Determine the [x, y] coordinate at the center of the cell enclosing the given text.  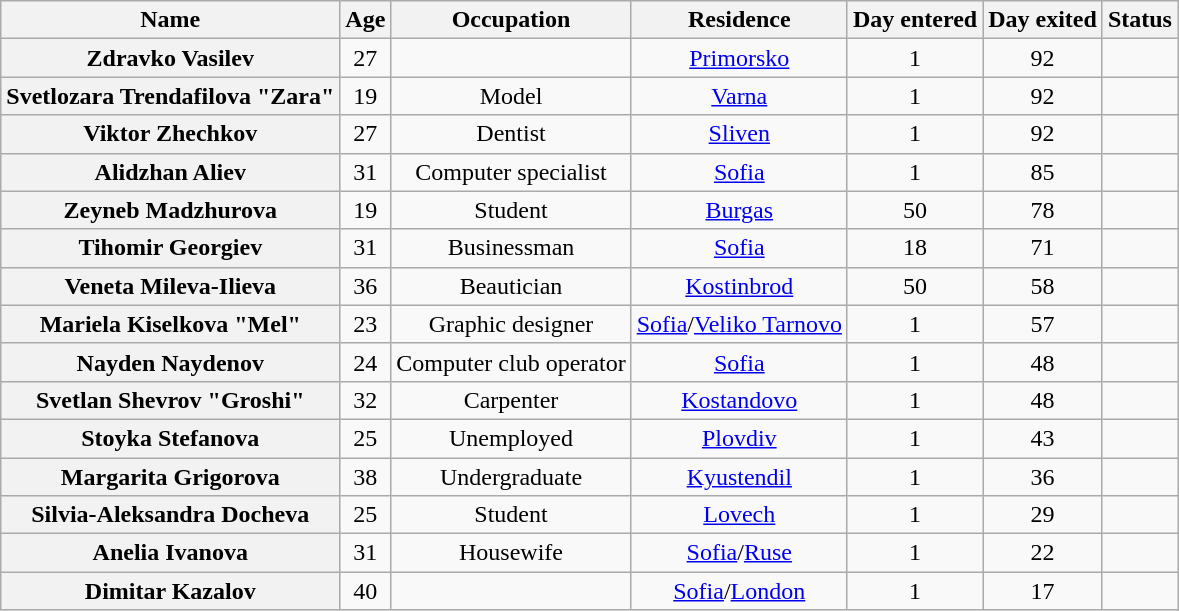
Nayden Naydenov [170, 362]
Sofia/London [739, 591]
Alidzhan Aliev [170, 172]
Kostandovo [739, 400]
Day entered [914, 20]
32 [366, 400]
Burgas [739, 210]
Kostinbrod [739, 286]
Residence [739, 20]
Unemployed [511, 438]
Age [366, 20]
Kyustendil [739, 477]
Tihomir Georgiev [170, 248]
78 [1043, 210]
Graphic designer [511, 324]
Primorsko [739, 58]
Sliven [739, 134]
Occupation [511, 20]
Businessman [511, 248]
Svetlan Shevrov "Groshi" [170, 400]
Sofia/Ruse [739, 553]
22 [1043, 553]
Viktor Zhechkov [170, 134]
Beautician [511, 286]
Housewife [511, 553]
71 [1043, 248]
40 [366, 591]
Zeyneb Madzhurova [170, 210]
57 [1043, 324]
43 [1043, 438]
Undergraduate [511, 477]
85 [1043, 172]
23 [366, 324]
Model [511, 96]
Plovdiv [739, 438]
Svetlozara Trendafilova "Zara" [170, 96]
Anelia Ivanova [170, 553]
Status [1140, 20]
18 [914, 248]
Computer club operator [511, 362]
Stoyka Stefanova [170, 438]
Sofia/Veliko Tarnovo [739, 324]
Day exited [1043, 20]
Veneta Mileva-Ilieva [170, 286]
Carpenter [511, 400]
Name [170, 20]
Lovech [739, 515]
Margarita Grigorova [170, 477]
Dimitar Kazalov [170, 591]
58 [1043, 286]
29 [1043, 515]
38 [366, 477]
Dentist [511, 134]
17 [1043, 591]
Silvia-Aleksandra Docheva [170, 515]
Zdravko Vasilev [170, 58]
24 [366, 362]
Mariela Kiselkova "Mel" [170, 324]
Computer specialist [511, 172]
Varna [739, 96]
